For the text-containing cell, return its midpoint in [x, y] coordinate format. 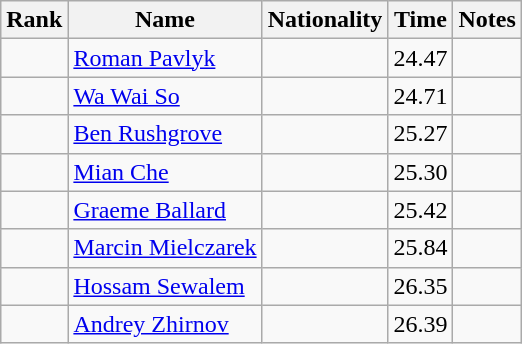
Wa Wai So [165, 96]
Marcin Mielczarek [165, 248]
Name [165, 20]
Graeme Ballard [165, 210]
Nationality [325, 20]
Time [420, 20]
25.27 [420, 134]
Hossam Sewalem [165, 286]
25.30 [420, 172]
24.71 [420, 96]
Rank [34, 20]
Roman Pavlyk [165, 58]
Notes [487, 20]
25.84 [420, 248]
26.39 [420, 324]
Ben Rushgrove [165, 134]
Andrey Zhirnov [165, 324]
24.47 [420, 58]
25.42 [420, 210]
Mian Che [165, 172]
26.35 [420, 286]
